Detect which cell encompasses the target text, then output its [X, Y] center coordinate. 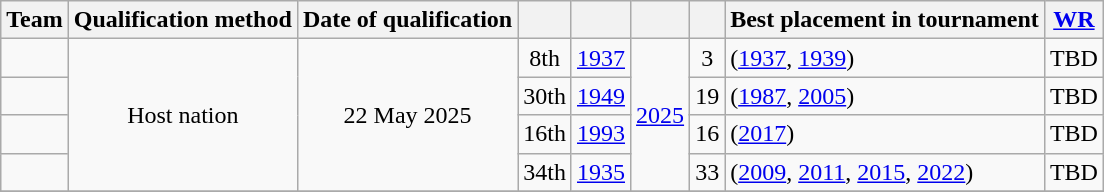
Date of qualification [407, 20]
30th [545, 96]
3 [708, 58]
16th [545, 134]
34th [545, 172]
Host nation [182, 115]
(1937, 1939) [885, 58]
Qualification method [182, 20]
Best placement in tournament [885, 20]
1937 [600, 58]
33 [708, 172]
(2017) [885, 134]
8th [545, 58]
19 [708, 96]
WR [1074, 20]
(2009, 2011, 2015, 2022) [885, 172]
1949 [600, 96]
1935 [600, 172]
1993 [600, 134]
(1987, 2005) [885, 96]
2025 [660, 115]
16 [708, 134]
22 May 2025 [407, 115]
Team [35, 20]
